Extract the [X, Y] coordinate from the center of the cell holding the provided text.  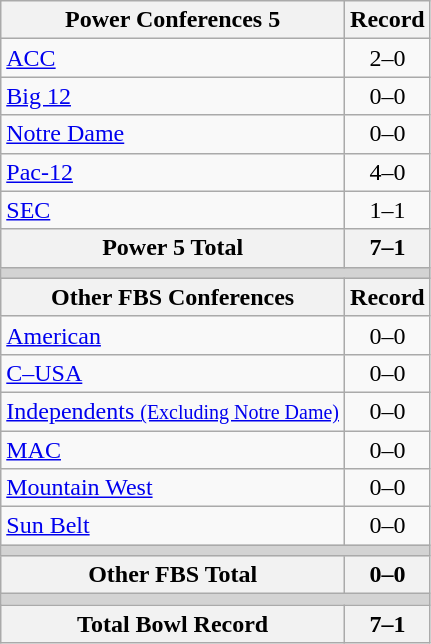
Notre Dame [173, 134]
Other FBS Total [173, 575]
4–0 [388, 172]
C–USA [173, 373]
Mountain West [173, 488]
Sun Belt [173, 526]
2–0 [388, 58]
Other FBS Conferences [173, 297]
Pac-12 [173, 172]
Independents (Excluding Notre Dame) [173, 411]
MAC [173, 449]
1–1 [388, 210]
Power 5 Total [173, 248]
Total Bowl Record [173, 624]
SEC [173, 210]
American [173, 335]
ACC [173, 58]
Big 12 [173, 96]
Power Conferences 5 [173, 20]
